Extract the [x, y] coordinate from the center of the cell holding the provided text.  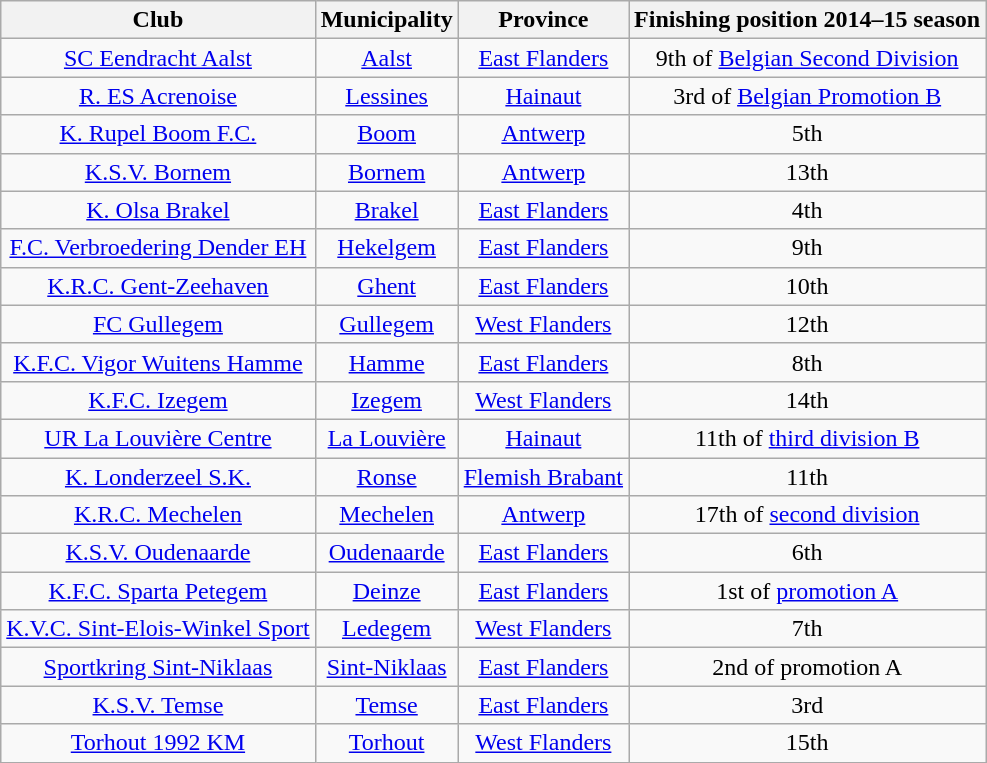
K.S.V. Bornem [158, 172]
Brakel [386, 210]
Ledegem [386, 629]
13th [808, 172]
K.V.C. Sint-Elois-Winkel Sport [158, 629]
10th [808, 286]
R. ES Acrenoise [158, 96]
Bornem [386, 172]
2nd of promotion A [808, 667]
11th [808, 477]
Ghent [386, 286]
15th [808, 743]
7th [808, 629]
Torhout 1992 KM [158, 743]
La Louvière [386, 438]
3rd of Belgian Promotion B [808, 96]
K.S.V. Oudenaarde [158, 553]
6th [808, 553]
Gullegem [386, 324]
8th [808, 362]
K.F.C. Vigor Wuitens Hamme [158, 362]
Torhout [386, 743]
K.S.V. Temse [158, 705]
Aalst [386, 58]
Flemish Brabant [543, 477]
3rd [808, 705]
Municipality [386, 20]
Sportkring Sint-Niklaas [158, 667]
Mechelen [386, 515]
Temse [386, 705]
12th [808, 324]
Lessines [386, 96]
UR La Louvière Centre [158, 438]
K. Rupel Boom F.C. [158, 134]
9th [808, 248]
K.R.C. Gent-Zeehaven [158, 286]
K.F.C. Izegem [158, 400]
4th [808, 210]
Province [543, 20]
Izegem [386, 400]
17th of second division [808, 515]
11th of third division B [808, 438]
Ronse [386, 477]
K. Londerzeel S.K. [158, 477]
K.F.C. Sparta Petegem [158, 591]
1st of promotion A [808, 591]
14th [808, 400]
Hamme [386, 362]
Oudenaarde [386, 553]
5th [808, 134]
Club [158, 20]
K. Olsa Brakel [158, 210]
SC Eendracht Aalst [158, 58]
Hekelgem [386, 248]
Sint-Niklaas [386, 667]
K.R.C. Mechelen [158, 515]
9th of Belgian Second Division [808, 58]
F.C. Verbroedering Dender EH [158, 248]
Finishing position 2014–15 season [808, 20]
Boom [386, 134]
FC Gullegem [158, 324]
Deinze [386, 591]
